Find where the given text appears and provide that cell's center as (x, y) coordinate. 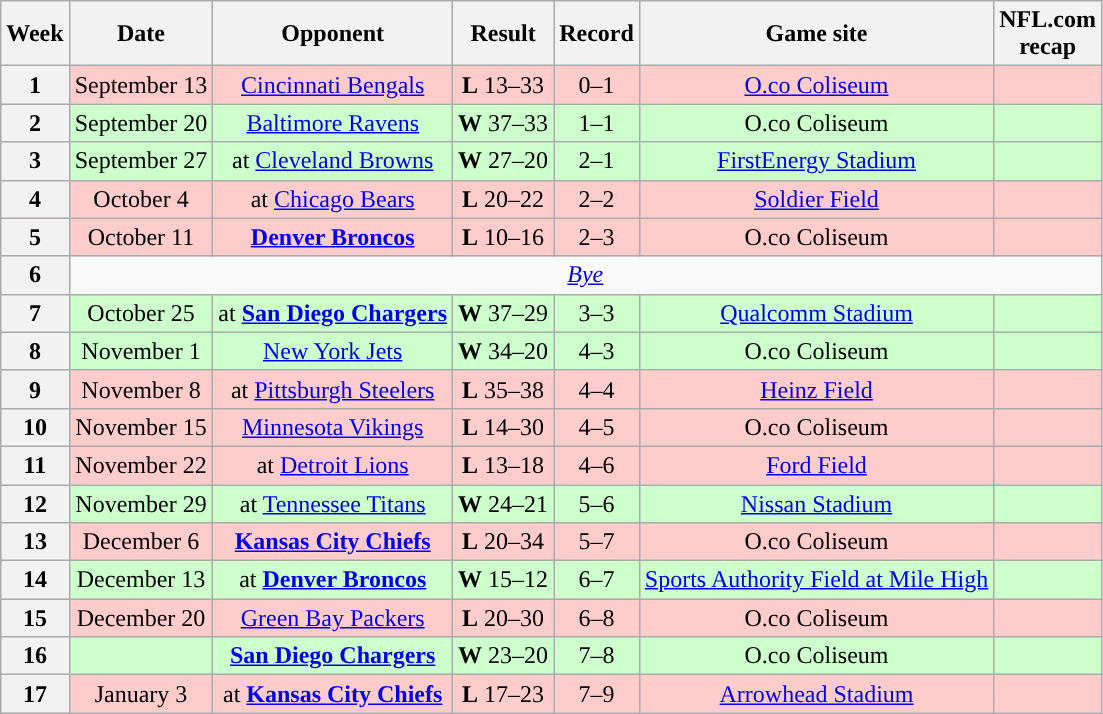
7–8 (597, 656)
4–3 (597, 351)
8 (35, 351)
Opponent (333, 34)
11 (35, 465)
at Cleveland Browns (333, 161)
2–2 (597, 199)
at San Diego Chargers (333, 313)
September 13 (141, 85)
10 (35, 427)
Cincinnati Bengals (333, 85)
Qualcomm Stadium (816, 313)
4–5 (597, 427)
Green Bay Packers (333, 618)
November 29 (141, 503)
W 27–20 (504, 161)
at Denver Broncos (333, 580)
Minnesota Vikings (333, 427)
San Diego Chargers (333, 656)
October 25 (141, 313)
at Tennessee Titans (333, 503)
Baltimore Ravens (333, 123)
W 24–21 (504, 503)
Nissan Stadium (816, 503)
Week (35, 34)
W 34–20 (504, 351)
December 20 (141, 618)
Soldier Field (816, 199)
Game site (816, 34)
6–8 (597, 618)
November 22 (141, 465)
6–7 (597, 580)
15 (35, 618)
W 37–29 (504, 313)
17 (35, 694)
W 23–20 (504, 656)
0–1 (597, 85)
14 (35, 580)
September 27 (141, 161)
December 13 (141, 580)
Ford Field (816, 465)
W 37–33 (504, 123)
at Kansas City Chiefs (333, 694)
2 (35, 123)
13 (35, 542)
at Detroit Lions (333, 465)
1 (35, 85)
L 20–34 (504, 542)
L 20–22 (504, 199)
L 14–30 (504, 427)
7–9 (597, 694)
L 10–16 (504, 237)
Sports Authority Field at Mile High (816, 580)
3 (35, 161)
12 (35, 503)
5–7 (597, 542)
5 (35, 237)
at Pittsburgh Steelers (333, 389)
December 6 (141, 542)
L 20–30 (504, 618)
FirstEnergy Stadium (816, 161)
Bye (585, 275)
2–3 (597, 237)
Record (597, 34)
1–1 (597, 123)
L 13–18 (504, 465)
5–6 (597, 503)
Kansas City Chiefs (333, 542)
November 1 (141, 351)
W 15–12 (504, 580)
October 11 (141, 237)
Heinz Field (816, 389)
4 (35, 199)
Arrowhead Stadium (816, 694)
Date (141, 34)
October 4 (141, 199)
L 13–33 (504, 85)
New York Jets (333, 351)
6 (35, 275)
Result (504, 34)
November 8 (141, 389)
7 (35, 313)
NFL.comrecap (1048, 34)
3–3 (597, 313)
January 3 (141, 694)
L 17–23 (504, 694)
9 (35, 389)
16 (35, 656)
at Chicago Bears (333, 199)
Denver Broncos (333, 237)
2–1 (597, 161)
4–4 (597, 389)
November 15 (141, 427)
September 20 (141, 123)
L 35–38 (504, 389)
4–6 (597, 465)
